Detect which cell encompasses the target text, then output its (X, Y) center coordinate. 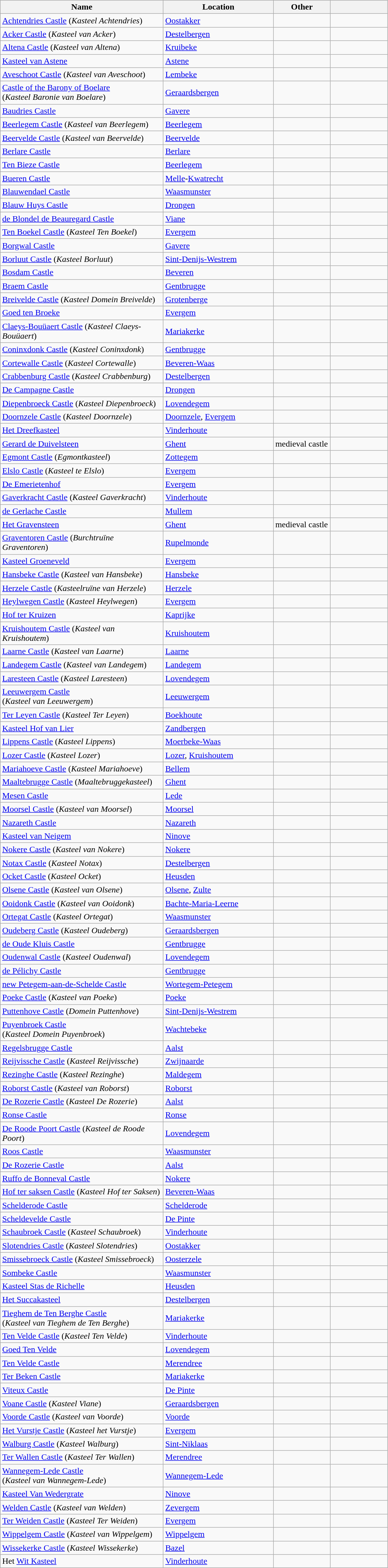
Boekhoute (219, 715)
Ten Velde Castle (82, 1363)
Gaverkracht Castle (Kasteel Gaverkracht) (82, 498)
Beervelde Castle (Kasteel van Beervelde) (82, 138)
Wortegem-Petegem (219, 984)
Schaubroek Castle (Kasteel Schaubroek) (82, 1232)
Het Dreefkasteel (82, 430)
Hansbeke Castle (Kasteel van Hansbeke) (82, 574)
Viane (219, 219)
Hof ter saksen Castle (Kasteel Hof ter Saksen) (82, 1192)
Doornzele, Evergem (219, 417)
Puttenhove Castle (Domein Puttenhove) (82, 1011)
Sombeke Castle (82, 1273)
Oudenwal Castle (Kasteel Oudenwal) (82, 957)
Ten Boekel Castle (Kasteel Ten Boekel) (82, 232)
Name (82, 7)
de Oude Kluis Castle (82, 944)
Oudeberg Castle (Kasteel Oudeberg) (82, 930)
Herzele (219, 588)
Bellem (219, 769)
Moorsel (219, 809)
Tieghem de Ten Berghe Castle (Kasteel van Tieghem de Ten Berghe) (82, 1318)
Lozer Castle (Kasteel Lozer) (82, 755)
Maldegem (219, 1074)
Kruishoutem Castle (Kasteel van Kruishoutem) (82, 633)
Walburg Castle (Kasteel Walburg) (82, 1444)
Braem Castle (82, 286)
Rupelmonde (219, 543)
Ter Wallen Castle (Kasteel Ter Wallen) (82, 1457)
Maaltebrugge Castle (Maaltebruggekasteel) (82, 782)
Beervelde (219, 138)
Laresteen Castle (Kasteel Laresteen) (82, 678)
Kasteel Stas de Richelle (82, 1286)
Nokere Castle (Kasteel van Nokere) (82, 849)
Lede (219, 796)
Poeke (219, 998)
Laarne (219, 651)
Blauwendael Castle (82, 192)
Zandbergen (219, 728)
Blauw Huys Castle (82, 205)
Kruishoutem (219, 633)
Ortegat Castle (Kasteel Ortegat) (82, 917)
Goed ten Broeke (82, 313)
Bachte-Maria-Leerne (219, 903)
Scheldevelde Castle (82, 1219)
Rezinghe Castle (Kasteel Rezinghe) (82, 1074)
Olsene Castle (Kasteel van Olsene) (82, 890)
Zwijnaarde (219, 1061)
Bueren Castle (82, 178)
Smissebroeck Castle (Kasteel Smissebroeck) (82, 1259)
Ruffo de Bonneval Castle (82, 1178)
Voorde (219, 1417)
Diepenbroeck Castle (Kasteel Diepenbroeck) (82, 403)
Lippens Castle (Kasteel Lippens) (82, 742)
de Pélichy Castle (82, 971)
Moorsel Castle (Kasteel van Moorsel) (82, 809)
new Petegem-aan-de-Schelde Castle (82, 984)
De Rozerie Castle (Kasteel De Rozerie) (82, 1102)
Breivelde Castle (Kasteel Domein Breivelde) (82, 299)
Wannegem-Lede Castle (Kasteel van Wannegem-Lede) (82, 1476)
Achtendries Castle (Kasteel Achtendries) (82, 21)
Sint-Niklaas (219, 1444)
Astene (219, 61)
Notax Castle (Kasteel Notax) (82, 863)
Melle-Kwatrecht (219, 178)
Roborst (219, 1088)
Lozer, Kruishoutem (219, 755)
Heylwegen Castle (Kasteel Heylwegen) (82, 601)
Hansbeke (219, 574)
Nazareth Castle (82, 822)
Landegem Castle (Kasteel van Landegem) (82, 665)
Kruibeke (219, 47)
Crabbenburg Castle (Kasteel Crabbenburg) (82, 376)
Altena Castle (Kasteel van Altena) (82, 47)
De Campagne Castle (82, 390)
Beveren (219, 272)
Ter Beken Castle (82, 1377)
Acker Castle (Kasteel van Acker) (82, 34)
Leeuwergem Castle (Kasteel van Leeuwergem) (82, 696)
Hof ter Kruizen (82, 615)
Goed Ten Velde (82, 1350)
Slotendries Castle (Kasteel Slotendries) (82, 1246)
Olsene, Zulte (219, 890)
Reijvissche Castle (Kasteel Reijvissche) (82, 1061)
Claeys-Bouüaert Castle (Kasteel Claeys-Bouüaert) (82, 331)
Bazel (219, 1547)
Berlare (219, 151)
Location (219, 7)
Regelsbrugge Castle (82, 1047)
Het Vurstje Castle (Kasteel het Vurstje) (82, 1430)
Other (302, 7)
Moerbeke-Waas (219, 742)
Het Gravensteen (82, 524)
De Emerietenhof (82, 484)
Zottegem (219, 457)
Egmont Castle (Egmontkasteel) (82, 457)
Lembeke (219, 74)
Puyenbroek Castle (Kasteel Domein Puyenbroek) (82, 1029)
Roos Castle (82, 1151)
Mullem (219, 511)
Elslo Castle (Kasteel te Elslo) (82, 471)
de Gerlache Castle (82, 511)
Wippelgem Castle (Kasteel van Wippelgem) (82, 1534)
Doornzele Castle (Kasteel Doornzele) (82, 417)
Ronse (219, 1115)
Schelderode (219, 1205)
Kasteel Hof van Lier (82, 728)
Zevergem (219, 1507)
Herzele Castle (Kasteelruïne van Herzele) (82, 588)
Mariahoeve Castle (Kasteel Mariahoeve) (82, 769)
Landegem (219, 665)
Wissekerke Castle (Kasteel Wissekerke) (82, 1547)
De Roode Poort Castle (Kasteel de Roode Poort) (82, 1133)
Berlare Castle (82, 151)
Ronse Castle (82, 1115)
Laarne Castle (Kasteel van Laarne) (82, 651)
Ocket Castle (Kasteel Ocket) (82, 877)
Bosdam Castle (82, 272)
Gerard de Duivelsteen (82, 444)
Cortewalle Castle (Kasteel Cortewalle) (82, 363)
Aveschoot Castle (Kasteel van Aveschoot) (82, 74)
Kaprijke (219, 615)
Ten Velde Castle (Kasteel Ten Velde) (82, 1336)
Het Wit Kasteel (82, 1561)
Kasteel Groeneveld (82, 561)
de Blondel de Beauregard Castle (82, 219)
Welden Castle (Kasteel van Welden) (82, 1507)
Viteux Castle (82, 1390)
Borgwal Castle (82, 246)
Nazareth (219, 822)
Ter Leyen Castle (Kasteel Ter Leyen) (82, 715)
Wippelgem (219, 1534)
Wannegem-Lede (219, 1476)
Oosterzele (219, 1259)
Voane Castle (Kasteel Viane) (82, 1403)
Kasteel van Astene (82, 61)
Castle of the Barony of Boelare (Kasteel Baronie van Boelare) (82, 93)
Grotenberge (219, 299)
Het Succakasteel (82, 1299)
Ten Bieze Castle (82, 165)
Kasteel van Neigem (82, 836)
Mesen Castle (82, 796)
Roborst Castle (Kasteel van Roborst) (82, 1088)
Coninxdonk Castle (Kasteel Coninxdonk) (82, 349)
Wachtebeke (219, 1029)
Ter Weiden Castle (Kasteel Ter Weiden) (82, 1521)
Leeuwergem (219, 696)
Voorde Castle (Kasteel van Voorde) (82, 1417)
Baudries Castle (82, 111)
Kasteel Van Wedergrate (82, 1494)
Schelderode Castle (82, 1205)
Ooidonk Castle (Kasteel van Ooidonk) (82, 903)
De Rozerie Castle (82, 1165)
Borluut Castle (Kasteel Borluut) (82, 259)
Beerlegem Castle (Kasteel van Beerlegem) (82, 124)
Poeke Castle (Kasteel van Poeke) (82, 998)
Graventoren Castle (Burchtruïne Graventoren) (82, 543)
